Find where the given text appears and provide that cell's center as [X, Y] coordinate. 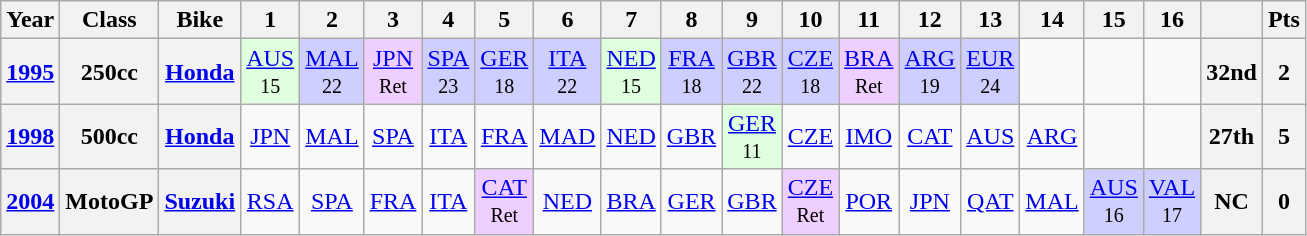
Pts [1284, 20]
1998 [30, 136]
POR [869, 202]
AUS15 [270, 72]
IMO [869, 136]
2004 [30, 202]
10 [810, 20]
1 [270, 20]
1995 [30, 72]
8 [691, 20]
CAT [930, 136]
AUS16 [1114, 202]
RSA [270, 202]
ITA22 [568, 72]
32nd [1232, 72]
12 [930, 20]
BRARet [869, 72]
27th [1232, 136]
MotoGP [110, 202]
NED15 [631, 72]
SPA23 [448, 72]
13 [990, 20]
ARG [1052, 136]
CZERet [810, 202]
ARG19 [930, 72]
Bike [200, 20]
9 [752, 20]
7 [631, 20]
EUR24 [990, 72]
AUS [990, 136]
6 [568, 20]
GBR22 [752, 72]
BRA [631, 202]
16 [1172, 20]
Suzuki [200, 202]
4 [448, 20]
250cc [110, 72]
MAD [568, 136]
NC [1232, 202]
Year [30, 20]
3 [393, 20]
CZE [810, 136]
GER18 [504, 72]
500cc [110, 136]
MAL22 [332, 72]
QAT [990, 202]
VAL17 [1172, 202]
15 [1114, 20]
FRA18 [691, 72]
GER [691, 202]
14 [1052, 20]
0 [1284, 202]
JPNRet [393, 72]
Class [110, 20]
CATRet [504, 202]
GER11 [752, 136]
11 [869, 20]
CZE18 [810, 72]
